Extract the [x, y] coordinate from the center of the cell holding the provided text.  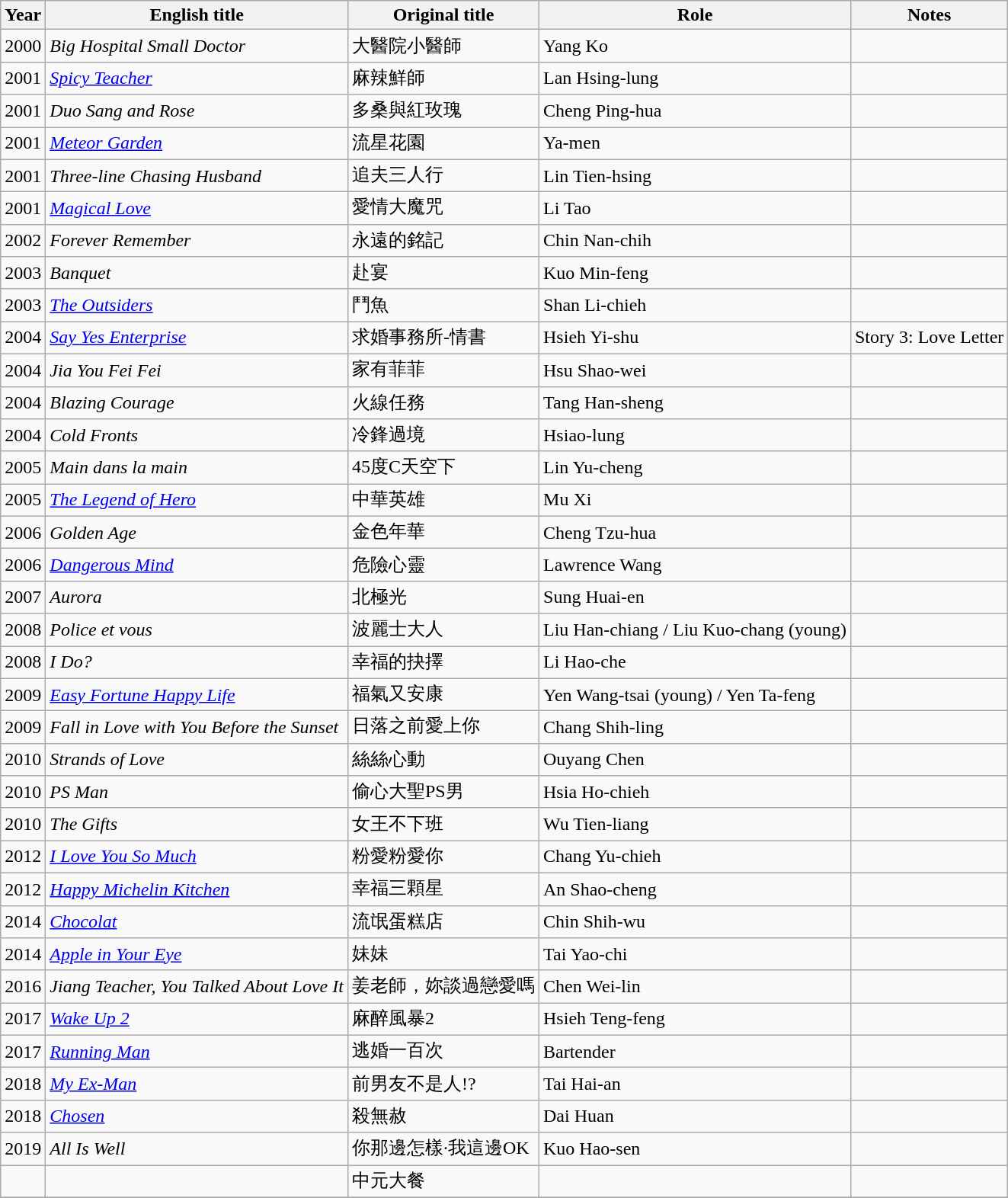
Li Hao-che [695, 663]
求婚事務所-情書 [443, 338]
中華英雄 [443, 500]
Role [695, 15]
Shan Li-chieh [695, 305]
Jia You Fei Fei [197, 370]
The Legend of Hero [197, 500]
Lan Hsing-lung [695, 78]
Big Hospital Small Doctor [197, 46]
Notes [929, 15]
金色年華 [443, 532]
2002 [23, 241]
Chosen [197, 1116]
Wake Up 2 [197, 1020]
Hsieh Yi-shu [695, 338]
Original title [443, 15]
火線任務 [443, 402]
Apple in Your Eye [197, 954]
An Shao-cheng [695, 889]
Chin Nan-chih [695, 241]
Meteor Garden [197, 143]
流氓蛋糕店 [443, 922]
Happy Michelin Kitchen [197, 889]
Blazing Courage [197, 402]
Hsiao-lung [695, 436]
Golden Age [197, 532]
Story 3: Love Letter [929, 338]
Chang Yu-chieh [695, 857]
Kuo Hao-sen [695, 1149]
Dangerous Mind [197, 565]
Cheng Ping-hua [695, 111]
2019 [23, 1149]
PS Man [197, 793]
The Outsiders [197, 305]
Fall in Love with You Before the Sunset [197, 727]
Police et vous [197, 629]
Lawrence Wang [695, 565]
The Gifts [197, 825]
Lin Yu-cheng [695, 468]
姜老師，妳談過戀愛嗎 [443, 986]
Mu Xi [695, 500]
Easy Fortune Happy Life [197, 695]
福氣又安康 [443, 695]
Wu Tien-liang [695, 825]
I Love You So Much [197, 857]
Banquet [197, 273]
幸福的抉擇 [443, 663]
Jiang Teacher, You Talked About Love It [197, 986]
愛情大魔咒 [443, 209]
Aurora [197, 597]
Magical Love [197, 209]
追夫三人行 [443, 175]
前男友不是人!? [443, 1084]
Hsieh Teng-feng [695, 1020]
Yen Wang-tsai (young) / Yen Ta-feng [695, 695]
Hsu Shao-wei [695, 370]
殺無赦 [443, 1116]
幸福三顆星 [443, 889]
Tai Hai-an [695, 1084]
麻醉風暴2 [443, 1020]
危險心靈 [443, 565]
Li Tao [695, 209]
Duo Sang and Rose [197, 111]
你那邊怎樣·我這邊OK [443, 1149]
Tai Yao-chi [695, 954]
English title [197, 15]
流星花園 [443, 143]
Lin Tien-hsing [695, 175]
麻辣鮮師 [443, 78]
Main dans la main [197, 468]
Cold Fronts [197, 436]
Sung Huai-en [695, 597]
I Do? [197, 663]
中元大餐 [443, 1181]
Ya-men [695, 143]
絲絲心動 [443, 759]
2000 [23, 46]
家有菲菲 [443, 370]
My Ex-Man [197, 1084]
Say Yes Enterprise [197, 338]
Forever Remember [197, 241]
波麗士大人 [443, 629]
Yang Ko [695, 46]
赴宴 [443, 273]
Ouyang Chen [695, 759]
冷鋒過境 [443, 436]
45度C天空下 [443, 468]
Three-line Chasing Husband [197, 175]
Dai Huan [695, 1116]
Strands of Love [197, 759]
2007 [23, 597]
Bartender [695, 1052]
Year [23, 15]
Tang Han-sheng [695, 402]
Cheng Tzu-hua [695, 532]
Spicy Teacher [197, 78]
大醫院小醫師 [443, 46]
女王不下班 [443, 825]
永遠的銘記 [443, 241]
日落之前愛上你 [443, 727]
Chen Wei-lin [695, 986]
Kuo Min-feng [695, 273]
北極光 [443, 597]
妹妹 [443, 954]
Chin Shih-wu [695, 922]
2016 [23, 986]
Running Man [197, 1052]
Chocolat [197, 922]
鬥魚 [443, 305]
偷心大聖PS男 [443, 793]
Chang Shih-ling [695, 727]
Liu Han-chiang / Liu Kuo-chang (young) [695, 629]
Hsia Ho-chieh [695, 793]
粉愛粉愛你 [443, 857]
多桑與紅玫瑰 [443, 111]
逃婚一百次 [443, 1052]
All Is Well [197, 1149]
